Find where the given text appears and provide that cell's center as [X, Y] coordinate. 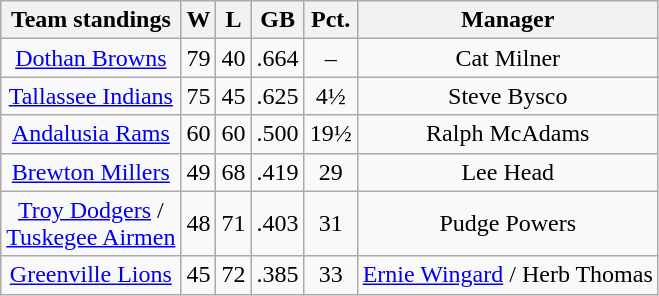
– [330, 58]
Andalusia Rams [91, 134]
4½ [330, 96]
29 [330, 172]
79 [198, 58]
Pct. [330, 20]
.500 [278, 134]
Team standings [91, 20]
75 [198, 96]
Lee Head [508, 172]
.385 [278, 275]
.625 [278, 96]
Troy Dodgers /Tuskegee Airmen [91, 224]
68 [234, 172]
L [234, 20]
19½ [330, 134]
Pudge Powers [508, 224]
GB [278, 20]
Ernie Wingard / Herb Thomas [508, 275]
Tallassee Indians [91, 96]
Manager [508, 20]
31 [330, 224]
40 [234, 58]
W [198, 20]
.403 [278, 224]
Cat Milner [508, 58]
Greenville Lions [91, 275]
Brewton Millers [91, 172]
49 [198, 172]
.664 [278, 58]
Steve Bysco [508, 96]
Ralph McAdams [508, 134]
.419 [278, 172]
72 [234, 275]
71 [234, 224]
33 [330, 275]
48 [198, 224]
Dothan Browns [91, 58]
